Capture the cell that displays the provided text and extract its [X, Y] central coordinate. 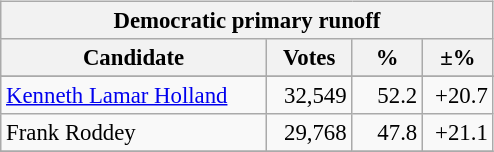
52.2 [388, 96]
+20.7 [458, 96]
Kenneth Lamar Holland [134, 96]
Frank Roddey [134, 133]
32,549 [309, 96]
29,768 [309, 133]
Democratic primary runoff [247, 21]
Candidate [134, 58]
±% [458, 58]
Votes [309, 58]
+21.1 [458, 133]
% [388, 58]
47.8 [388, 133]
